Capture the cell that displays the provided text and extract its (X, Y) central coordinate. 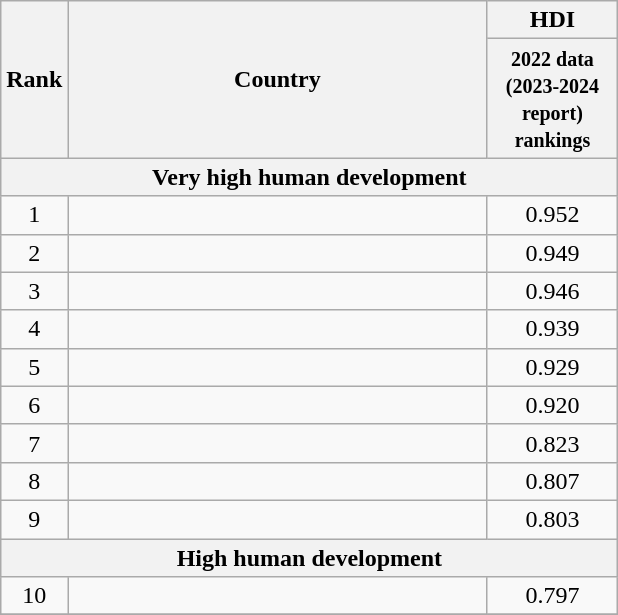
0.920 (552, 405)
0.929 (552, 367)
0.952 (552, 215)
3 (34, 291)
4 (34, 329)
Country (278, 80)
Very high human development (310, 177)
HDI (552, 20)
High human development (310, 557)
6 (34, 405)
8 (34, 481)
0.797 (552, 596)
10 (34, 596)
0.823 (552, 443)
1 (34, 215)
5 (34, 367)
0.946 (552, 291)
9 (34, 519)
0.807 (552, 481)
2022 data (2023-2024 report) rankings (552, 98)
0.803 (552, 519)
0.939 (552, 329)
2 (34, 253)
Rank (34, 80)
0.949 (552, 253)
7 (34, 443)
